Provide the (x, y) coordinate of the cell's center where the given text is located.  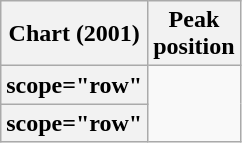
Peakposition (194, 34)
Chart (2001) (74, 34)
